Detect which cell encompasses the target text, then output its [x, y] center coordinate. 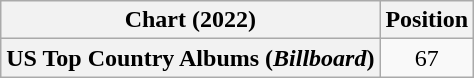
67 [427, 58]
US Top Country Albums (Billboard) [190, 58]
Chart (2022) [190, 20]
Position [427, 20]
